Pinpoint the cell where the given text exists, returning its [x, y] midpoint coordinate. 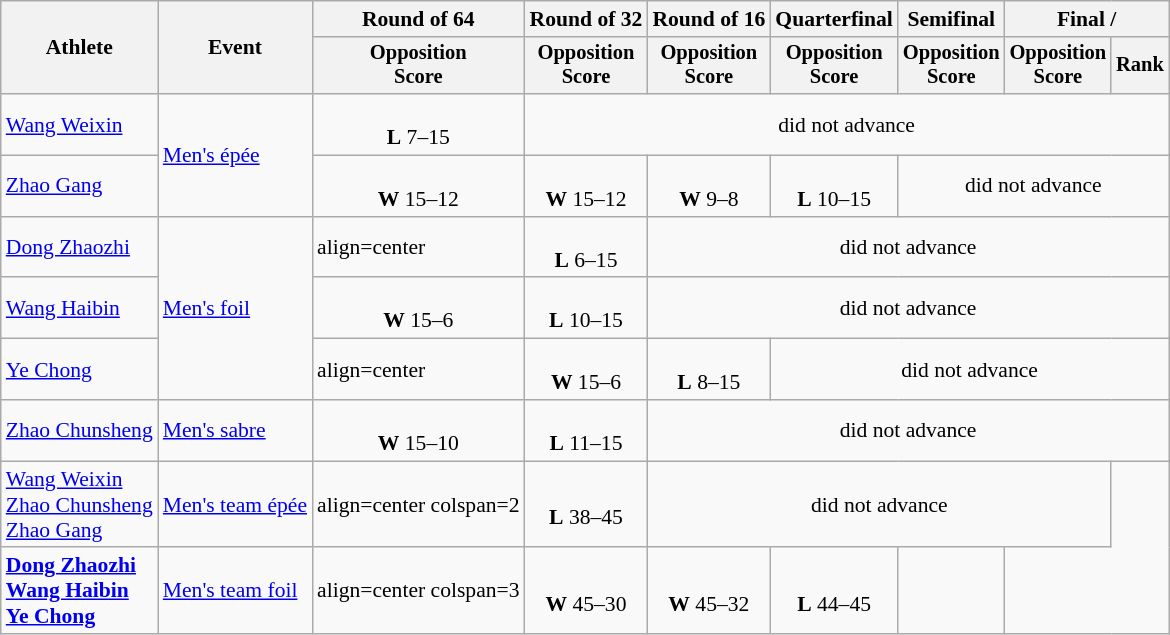
Final / [1087, 19]
Athlete [80, 48]
align=center colspan=3 [418, 592]
W 9–8 [708, 186]
Quarterfinal [834, 19]
W 15–10 [418, 430]
L 7–15 [418, 124]
Men's sabre [235, 430]
L 8–15 [708, 370]
Wang Weixin [80, 124]
Event [235, 48]
L 11–15 [586, 430]
align=center colspan=2 [418, 504]
Zhao Chunsheng [80, 430]
Rank [1140, 66]
L 38–45 [586, 504]
L 44–45 [834, 592]
Dong Zhaozhi [80, 248]
Semifinal [952, 19]
Dong ZhaozhiWang HaibinYe Chong [80, 592]
Round of 32 [586, 19]
Ye Chong [80, 370]
Round of 16 [708, 19]
Men's foil [235, 308]
W 45–30 [586, 592]
Men's épée [235, 155]
Zhao Gang [80, 186]
Wang Weixin Zhao Chunsheng Zhao Gang [80, 504]
Men's team épée [235, 504]
Wang Haibin [80, 308]
Round of 64 [418, 19]
Men's team foil [235, 592]
L 6–15 [586, 248]
W 45–32 [708, 592]
